Detect which cell encompasses the target text, then output its (x, y) center coordinate. 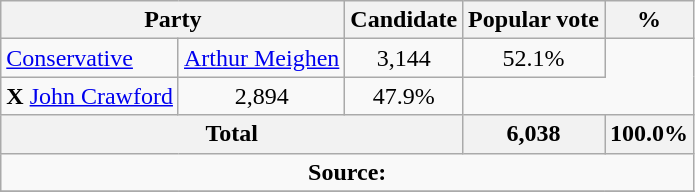
X John Crawford (90, 96)
100.0% (650, 134)
Conservative (90, 58)
6,038 (534, 134)
3,144 (404, 58)
% (650, 20)
52.1% (534, 58)
2,894 (261, 96)
Source: (348, 172)
Arthur Meighen (261, 58)
47.9% (404, 96)
Total (232, 134)
Party (173, 20)
Popular vote (534, 20)
Candidate (404, 20)
